Provide the (X, Y) coordinate of the cell's center where the given text is located.  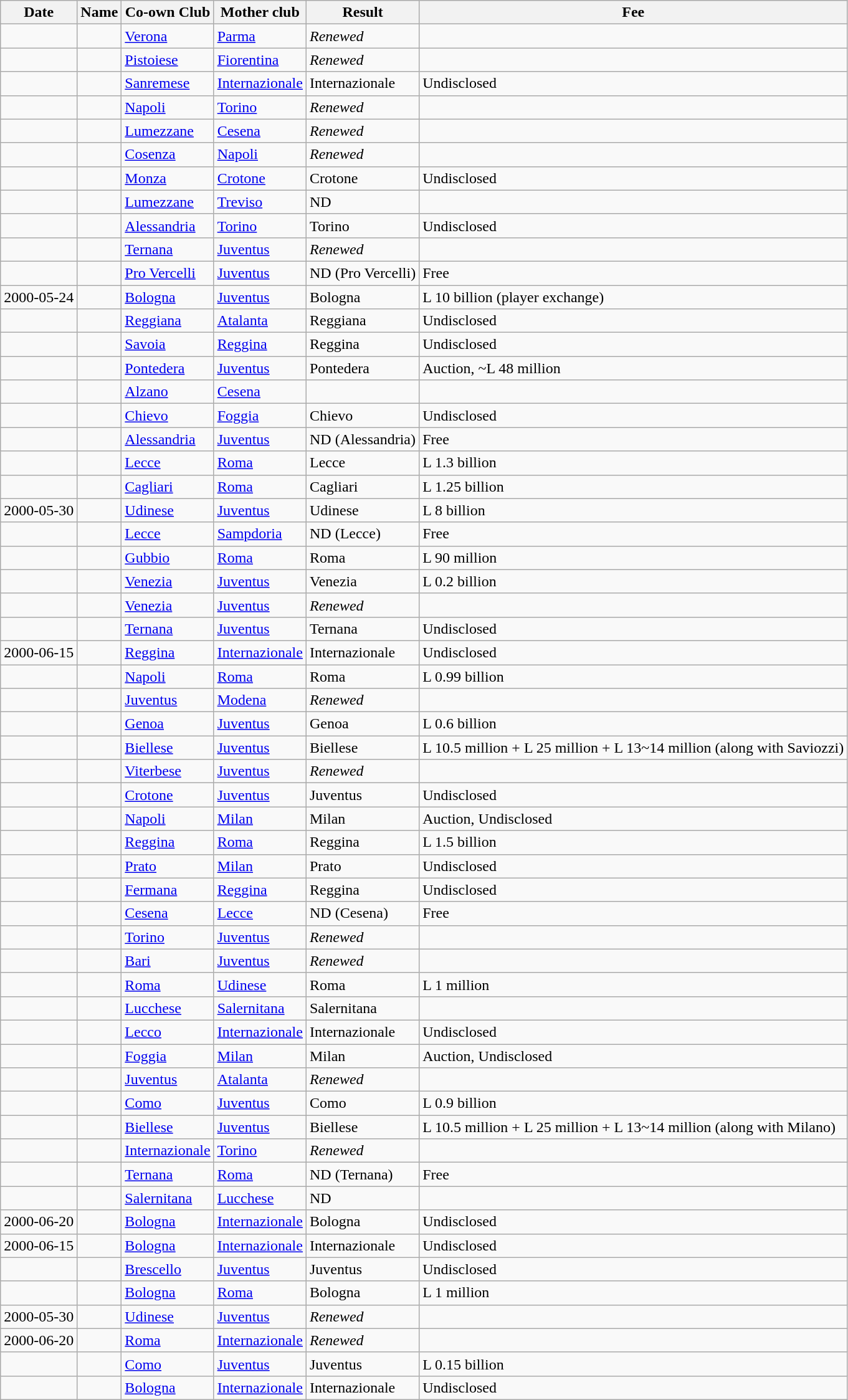
Pistoiese (168, 60)
Modena (260, 700)
L 1.3 billion (633, 463)
Name (100, 12)
Result (363, 12)
ND (Cesena) (363, 913)
2000-05-24 (39, 297)
Savoia (168, 345)
L 10.5 million + L 25 million + L 13~14 million (along with Milano) (633, 1127)
Fee (633, 12)
Bari (168, 961)
L 8 billion (633, 510)
ND (Ternana) (363, 1174)
Fermana (168, 890)
ND (Lecce) (363, 534)
Sanremese (168, 83)
Treviso (260, 202)
Co-own Club (168, 12)
Auction, ~L 48 million (633, 368)
Mother club (260, 12)
L 10.5 million + L 25 million + L 13~14 million (along with Saviozzi) (633, 748)
Alzano (168, 392)
Pro Vercelli (168, 273)
Lecco (168, 1032)
L 10 billion (player exchange) (633, 297)
Brescello (168, 1269)
ND (Alessandria) (363, 439)
Sampdoria (260, 534)
L 0.9 billion (633, 1103)
Date (39, 12)
L 1.5 billion (633, 842)
L 0.99 billion (633, 676)
Fiorentina (260, 60)
L 0.15 billion (633, 1364)
ND (Pro Vercelli) (363, 273)
Cosenza (168, 155)
L 0.2 billion (633, 581)
Monza (168, 178)
L 0.6 billion (633, 724)
Parma (260, 36)
Gubbio (168, 558)
L 1.25 billion (633, 487)
L 90 million (633, 558)
Viterbese (168, 771)
Verona (168, 36)
